Output the [X, Y] coordinate of the center of the cell containing the given text.  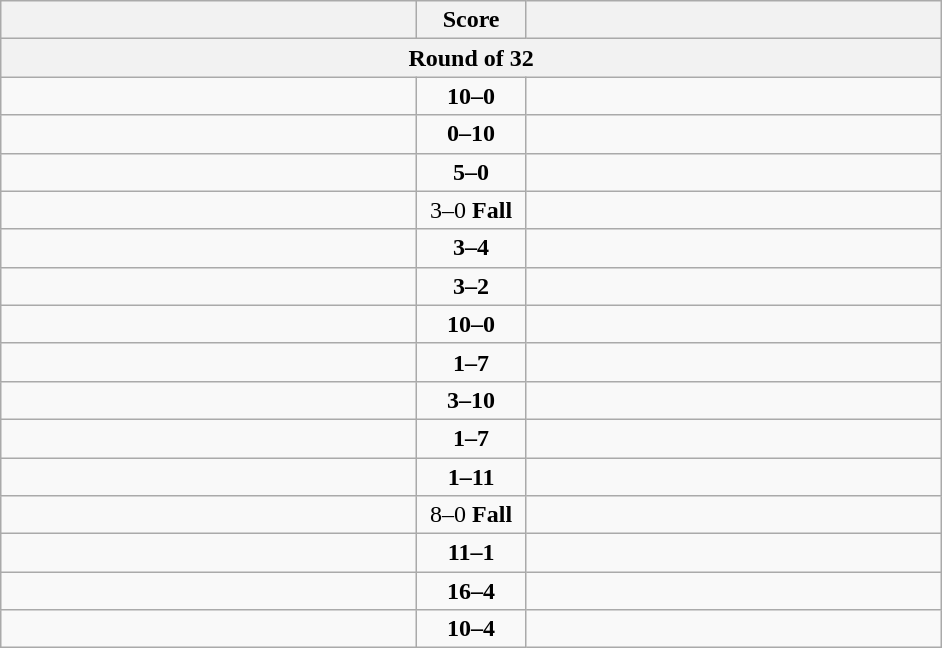
3–2 [472, 286]
Score [472, 20]
16–4 [472, 591]
10–4 [472, 629]
0–10 [472, 134]
3–10 [472, 400]
1–11 [472, 477]
8–0 Fall [472, 515]
3–4 [472, 248]
Round of 32 [472, 58]
11–1 [472, 553]
5–0 [472, 172]
3–0 Fall [472, 210]
